Identify which cell holds the provided text, then report its [x, y] central coordinate. 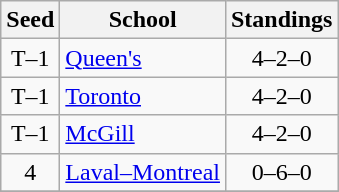
Toronto [143, 96]
School [143, 20]
Laval–Montreal [143, 172]
4 [30, 172]
McGill [143, 134]
Standings [281, 20]
Seed [30, 20]
Queen's [143, 58]
0–6–0 [281, 172]
